Capture the cell that displays the provided text and extract its (x, y) central coordinate. 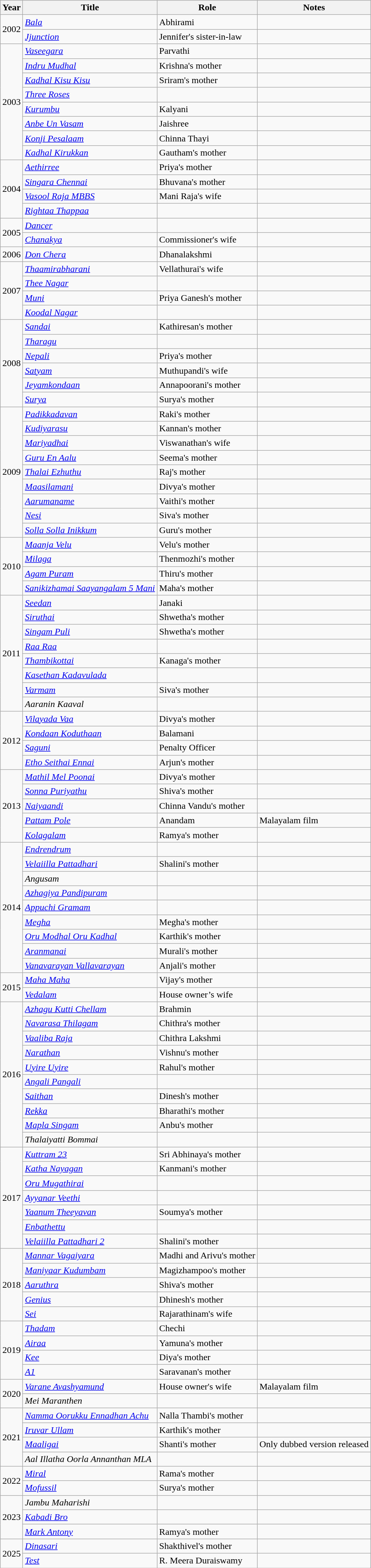
2023 (11, 1517)
R. Meera Duraiswamy (208, 1560)
Nesi (90, 516)
Kathiresan's mother (208, 327)
Don Chera (90, 254)
2015 (11, 987)
Surya (90, 399)
Kudiyarasu (90, 429)
Diya's mother (208, 1358)
Genius (90, 1299)
Maanja Velu (90, 545)
Chinna Vandu's mother (208, 806)
Mariyadhai (90, 443)
Thadam (90, 1328)
Thee Nagar (90, 283)
Vasool Raja MBBS (90, 196)
Singara Chennai (90, 182)
Aethirree (90, 167)
Rekka (90, 1111)
Shakthivel's mother (208, 1546)
Aranmanai (90, 951)
Chithra's mother (208, 1023)
Saravanan's mother (208, 1372)
Mei Maranthen (90, 1401)
Rajarathinam's wife (208, 1314)
Maha Maha (90, 980)
Raa Raa (90, 646)
Muni (90, 298)
Indru Mudhal (90, 66)
Kabadi Bro (90, 1517)
Abhirami (208, 22)
2004 (11, 189)
Oru Mugathirai (90, 1183)
Vaseegara (90, 51)
Penalty Officer (208, 748)
Kadhal Kirukkan (90, 153)
Navarasa Thilagam (90, 1023)
Seema's mother (208, 458)
Kanaga's mother (208, 661)
Anbe Un Vasam (90, 124)
Seedan (90, 602)
Notes (314, 8)
Chechi (208, 1328)
2007 (11, 291)
Jjunction (90, 37)
Satyam (90, 370)
Only dubbed version released (314, 1444)
Rightaa Thappaa (90, 211)
Nepali (90, 356)
Title (90, 8)
Airaa (90, 1343)
Rahul's mother (208, 1067)
Yamuna's mother (208, 1343)
Saguni (90, 748)
Azhagu Kutti Chellam (90, 1009)
Maniyaar Kudumbam (90, 1270)
2012 (11, 741)
Koodal Nagar (90, 312)
Maasilamani (90, 487)
Anandam (208, 820)
Vijay's mother (208, 980)
2021 (11, 1437)
Azhagiya Pandipuram (90, 893)
Appuchi Gramam (90, 908)
Viswanathan's wife (208, 443)
2009 (11, 472)
Kalyani (208, 109)
Thalai Ezhuthu (90, 472)
Tharagu (90, 341)
Bharathi's mother (208, 1111)
2006 (11, 254)
2025 (11, 1553)
Angali Pangali (90, 1081)
Muthupandi's wife (208, 370)
Miral (90, 1473)
Agam Puram (90, 574)
Vellathurai's wife (208, 269)
Aaruthra (90, 1285)
Katha Nayagan (90, 1169)
Milaga (90, 559)
Padikkadavan (90, 414)
Chanakya (90, 240)
Kolagalam (90, 835)
Kadhal Kisu Kisu (90, 80)
Arjun's mother (208, 762)
Mark Antony (90, 1531)
Maha's mother (208, 588)
Mapla Singam (90, 1125)
Angusam (90, 878)
Sei (90, 1314)
Chinna Thayi (208, 138)
Mannar Vagaiyara (90, 1256)
2013 (11, 806)
2016 (11, 1075)
Sanikizhamai Saayangalam 5 Mani (90, 588)
Vanavarayan Vallavarayan (90, 966)
Gautham's mother (208, 153)
Priya Ganesh's mother (208, 298)
A1 (90, 1372)
Magizhampoo's mother (208, 1270)
Pattam Pole (90, 820)
Jennifer's sister-in-law (208, 37)
Role (208, 8)
Vishnu's mother (208, 1052)
Siruthai (90, 617)
Vedalam (90, 994)
Velaiilla Pattadhari (90, 864)
Anbu's mother (208, 1125)
Anjali's mother (208, 966)
Aarumaname (90, 501)
Namma Oorukku Ennadhan Achu (90, 1415)
Solla Solla Inikkum (90, 530)
Aaranin Kaaval (90, 704)
Annapoorani's mother (208, 385)
Bala (90, 22)
Nalla Thambi's mother (208, 1415)
2017 (11, 1198)
Brahmin (208, 1009)
2020 (11, 1394)
Varane Avashyamund (90, 1386)
House owner's wife (208, 1386)
2003 (11, 102)
Dhinesh's mother (208, 1299)
Uyire Uyire (90, 1067)
Megha (90, 922)
Vilayada Vaa (90, 719)
2018 (11, 1285)
Naiyaandi (90, 806)
Varmam (90, 690)
Madhi and Arivu's mother (208, 1256)
Kee (90, 1358)
Thambikottai (90, 661)
Raki's mother (208, 414)
Megha's mother (208, 922)
Commissioner's wife (208, 240)
Mani Raja's wife (208, 196)
2019 (11, 1350)
2022 (11, 1481)
Parvathi (208, 51)
Vaithi's mother (208, 501)
Yaanum Theeyavan (90, 1212)
Aal Illatha Oorla Annanthan MLA (90, 1459)
House owner’s wife (208, 994)
Murali's mother (208, 951)
2014 (11, 908)
Narathan (90, 1052)
Sandai (90, 327)
Chithra Lakshmi (208, 1038)
Velu's mother (208, 545)
Balamani (208, 733)
Mofussil (90, 1488)
Singam Puli (90, 631)
Dinesh's mother (208, 1096)
2002 (11, 29)
Oru Modhal Oru Kadhal (90, 937)
Jaishree (208, 124)
Kurumbu (90, 109)
Year (11, 8)
Dinasari (90, 1546)
Bhuvana's mother (208, 182)
Kasethan Kadavulada (90, 675)
Kondaan Koduthaan (90, 733)
Mathil Mel Poonai (90, 777)
Jambu Maharishi (90, 1502)
Thalaiyatti Bommai (90, 1140)
Kuttram 23 (90, 1154)
Enbathettu (90, 1227)
Thiru's mother (208, 574)
Guru's mother (208, 530)
Endrendrum (90, 849)
Thaamirabharani (90, 269)
Konji Pesalaam (90, 138)
Sriram's mother (208, 80)
Sonna Puriyathu (90, 791)
Sri Abhinaya's mother (208, 1154)
Test (90, 1560)
Janaki (208, 602)
Kannan's mother (208, 429)
Thenmozhi's mother (208, 559)
Raj's mother (208, 472)
Rama's mother (208, 1473)
Vaaliba Raja (90, 1038)
Guru En Aalu (90, 458)
2011 (11, 653)
Saithan (90, 1096)
Ayyanar Veethi (90, 1198)
2005 (11, 233)
2010 (11, 566)
Three Roses (90, 95)
2008 (11, 363)
Dhanalakshmi (208, 254)
Iruvar Ullam (90, 1430)
Shanti's mother (208, 1444)
Soumya's mother (208, 1212)
Kanmani's mother (208, 1169)
Maaligai (90, 1444)
Krishna's mother (208, 66)
Velaiilla Pattadhari 2 (90, 1241)
Dancer (90, 225)
Etho Seithai Ennai (90, 762)
Jeyamkondaan (90, 385)
